Capture the cell that displays the provided text and extract its (X, Y) central coordinate. 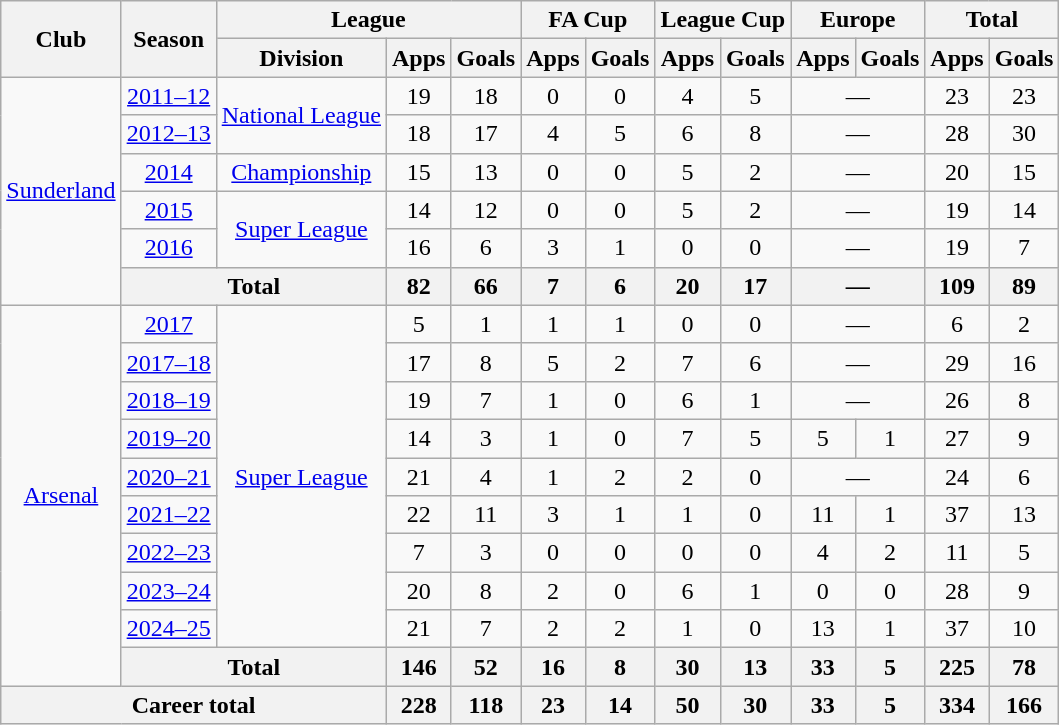
12 (486, 210)
50 (688, 705)
66 (486, 286)
2022–23 (168, 553)
2017 (168, 324)
52 (486, 667)
Division (301, 58)
118 (486, 705)
2021–22 (168, 515)
109 (957, 286)
24 (957, 477)
2023–24 (168, 591)
Club (61, 39)
Europe (858, 20)
2015 (168, 210)
228 (419, 705)
National League (301, 115)
Arsenal (61, 496)
10 (1024, 629)
146 (419, 667)
22 (419, 515)
2016 (168, 248)
League Cup (723, 20)
2020–21 (168, 477)
2014 (168, 172)
26 (957, 400)
78 (1024, 667)
89 (1024, 286)
2017–18 (168, 362)
225 (957, 667)
2024–25 (168, 629)
Season (168, 39)
2012–13 (168, 134)
29 (957, 362)
166 (1024, 705)
82 (419, 286)
Sunderland (61, 191)
Career total (194, 705)
2018–19 (168, 400)
FA Cup (588, 20)
334 (957, 705)
Championship (301, 172)
2019–20 (168, 438)
27 (957, 438)
2011–12 (168, 96)
League (368, 20)
